Determine the (X, Y) coordinate at the center of the cell enclosing the given text.  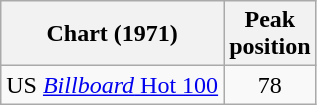
Peakposition (270, 34)
Chart (1971) (112, 34)
US Billboard Hot 100 (112, 85)
78 (270, 85)
